Determine the (X, Y) coordinate at the center of the cell enclosing the given text.  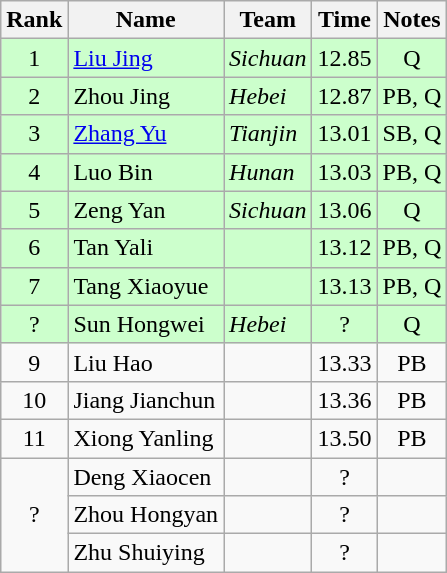
13.06 (344, 210)
Tianjin (268, 134)
Jiang Jianchun (146, 400)
SB, Q (412, 134)
Team (268, 20)
13.33 (344, 362)
13.13 (344, 286)
13.03 (344, 172)
Zhang Yu (146, 134)
1 (34, 58)
Name (146, 20)
3 (34, 134)
Deng Xiaocen (146, 477)
Zeng Yan (146, 210)
Tan Yali (146, 248)
Xiong Yanling (146, 438)
Hunan (268, 172)
Time (344, 20)
7 (34, 286)
Zhu Shuiying (146, 553)
13.36 (344, 400)
13.50 (344, 438)
Zhou Hongyan (146, 515)
Sun Hongwei (146, 324)
13.12 (344, 248)
4 (34, 172)
Liu Hao (146, 362)
2 (34, 96)
13.01 (344, 134)
Tang Xiaoyue (146, 286)
Zhou Jing (146, 96)
Luo Bin (146, 172)
11 (34, 438)
5 (34, 210)
Rank (34, 20)
12.87 (344, 96)
Notes (412, 20)
6 (34, 248)
12.85 (344, 58)
10 (34, 400)
9 (34, 362)
Liu Jing (146, 58)
